From the cell containing the given text, extract its center point as (x, y) coordinate. 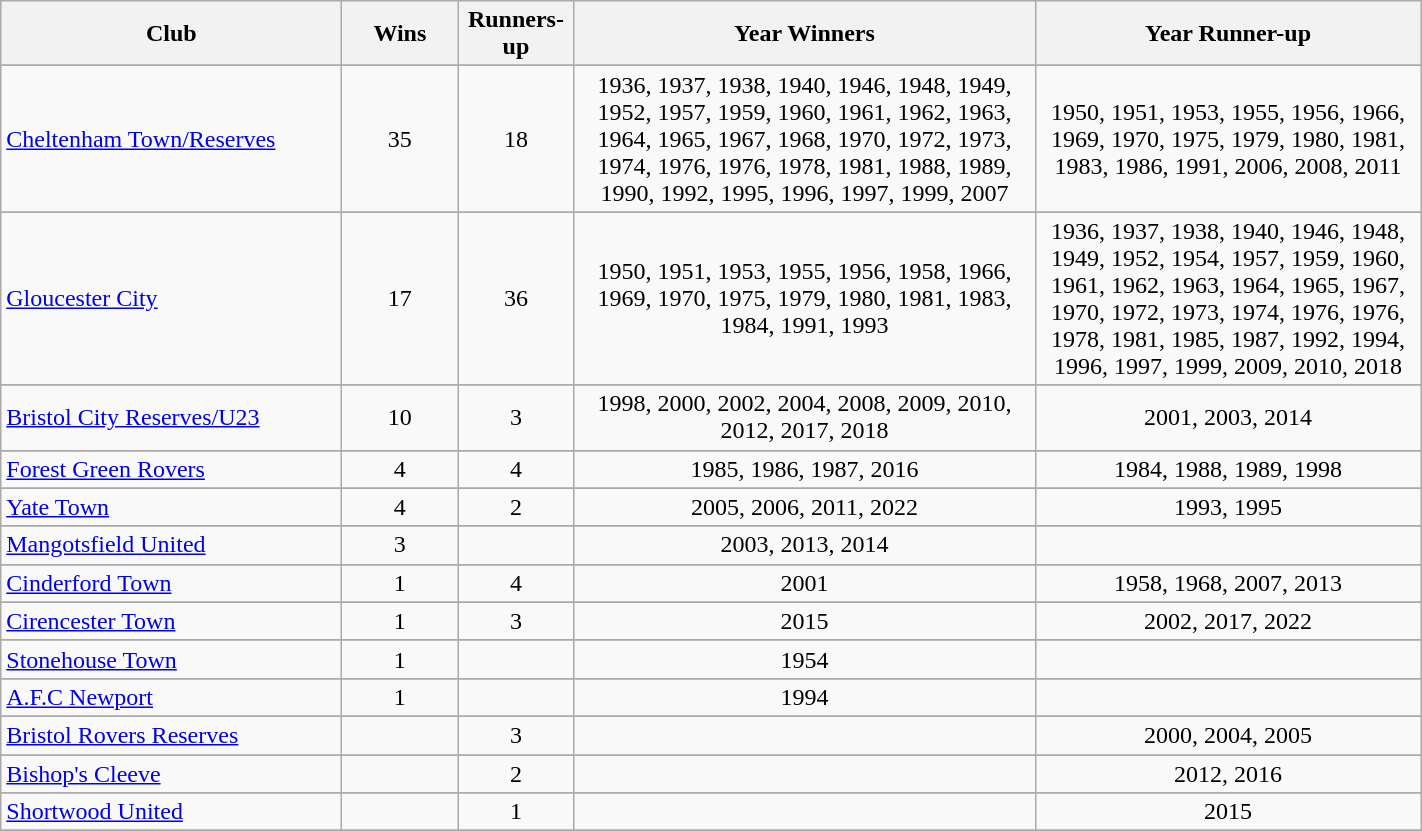
2001 (804, 583)
1950, 1951, 1953, 1955, 1956, 1966, 1969, 1970, 1975, 1979, 1980, 1981, 1983, 1986, 1991, 2006, 2008, 2011 (1228, 139)
Bristol Rovers Reserves (172, 735)
1950, 1951, 1953, 1955, 1956, 1958, 1966, 1969, 1970, 1975, 1979, 1980, 1981, 1983, 1984, 1991, 1993 (804, 298)
1954 (804, 659)
Bishop's Cleeve (172, 773)
Shortwood United (172, 812)
Cirencester Town (172, 621)
Yate Town (172, 507)
Cheltenham Town/Reserves (172, 139)
Club (172, 34)
1984, 1988, 1989, 1998 (1228, 469)
2012, 2016 (1228, 773)
Cinderford Town (172, 583)
Runners-up (516, 34)
A.F.C Newport (172, 697)
18 (516, 139)
10 (400, 418)
Year Winners (804, 34)
2000, 2004, 2005 (1228, 735)
17 (400, 298)
2002, 2017, 2022 (1228, 621)
35 (400, 139)
Mangotsfield United (172, 545)
2005, 2006, 2011, 2022 (804, 507)
Forest Green Rovers (172, 469)
1998, 2000, 2002, 2004, 2008, 2009, 2010, 2012, 2017, 2018 (804, 418)
1994 (804, 697)
2003, 2013, 2014 (804, 545)
Year Runner-up (1228, 34)
1993, 1995 (1228, 507)
2001, 2003, 2014 (1228, 418)
Wins (400, 34)
1985, 1986, 1987, 2016 (804, 469)
Stonehouse Town (172, 659)
Bristol City Reserves/U23 (172, 418)
Gloucester City (172, 298)
1958, 1968, 2007, 2013 (1228, 583)
36 (516, 298)
